Extract the [x, y] coordinate from the center of the cell holding the provided text.  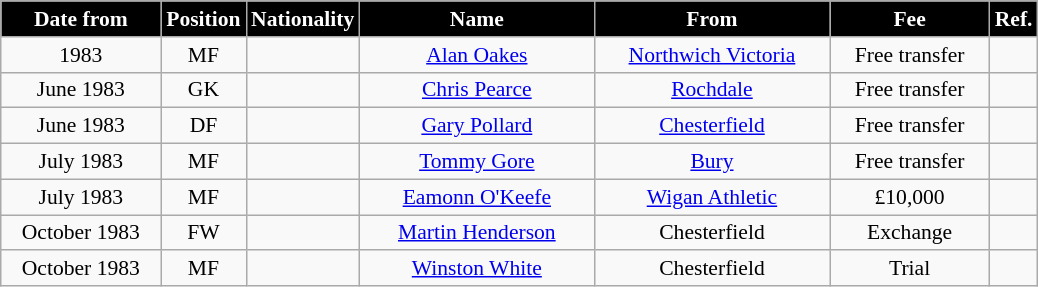
£10,000 [910, 197]
From [712, 19]
Fee [910, 19]
Ref. [1014, 19]
Chris Pearce [476, 90]
Name [476, 19]
Martin Henderson [476, 233]
Nationality [302, 19]
Wigan Athletic [712, 197]
Rochdale [712, 90]
1983 [81, 55]
FW [204, 233]
Winston White [476, 269]
Gary Pollard [476, 126]
Date from [81, 19]
Trial [910, 269]
Bury [712, 162]
GK [204, 90]
Tommy Gore [476, 162]
Position [204, 19]
Exchange [910, 233]
Eamonn O'Keefe [476, 197]
DF [204, 126]
Alan Oakes [476, 55]
Northwich Victoria [712, 55]
